From the cell containing the given text, extract its center point as [x, y] coordinate. 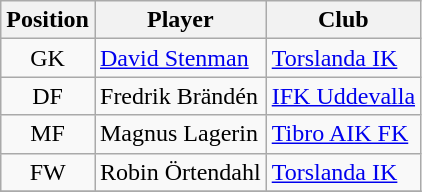
FW [48, 172]
MF [48, 134]
Fredrik Brändén [180, 96]
David Stenman [180, 58]
Player [180, 20]
Magnus Lagerin [180, 134]
Robin Örtendahl [180, 172]
IFK Uddevalla [343, 96]
DF [48, 96]
Position [48, 20]
Tibro AIK FK [343, 134]
Club [343, 20]
GK [48, 58]
